Return the (X, Y) coordinate for the center point of the cell that contains the specified text.  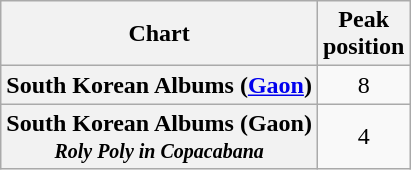
South Korean Albums (Gaon) (160, 85)
Chart (160, 34)
South Korean Albums (Gaon)Roly Poly in Copacabana (160, 136)
Peakposition (363, 34)
8 (363, 85)
4 (363, 136)
